Search for the cell housing the specified text and yield its [X, Y] center coordinate. 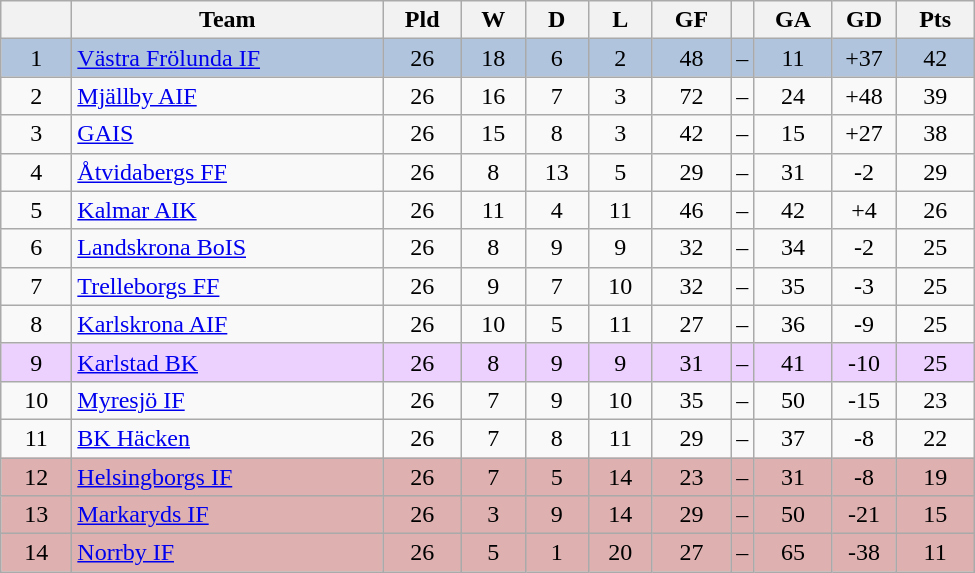
D [557, 20]
Trelleborgs FF [228, 286]
GF [692, 20]
Markaryds IF [228, 515]
Landskrona BoIS [228, 248]
16 [493, 96]
24 [794, 96]
48 [692, 58]
GD [864, 20]
Pld [422, 20]
-15 [864, 400]
+4 [864, 210]
12 [36, 477]
39 [936, 96]
L [621, 20]
-21 [864, 515]
Karlskrona AIF [228, 324]
W [493, 20]
Västra Frölunda IF [228, 58]
-10 [864, 362]
46 [692, 210]
41 [794, 362]
20 [621, 553]
-9 [864, 324]
Kalmar AIK [228, 210]
+27 [864, 134]
18 [493, 58]
Myresjö IF [228, 400]
Helsingborgs IF [228, 477]
72 [692, 96]
GA [794, 20]
19 [936, 477]
+48 [864, 96]
Mjällby AIF [228, 96]
36 [794, 324]
Pts [936, 20]
22 [936, 438]
38 [936, 134]
+37 [864, 58]
-3 [864, 286]
Norrby IF [228, 553]
Team [228, 20]
65 [794, 553]
BK Häcken [228, 438]
GAIS [228, 134]
Åtvidabergs FF [228, 172]
34 [794, 248]
-38 [864, 553]
Karlstad BK [228, 362]
37 [794, 438]
